Find where the given text appears and provide that cell's center as [x, y] coordinate. 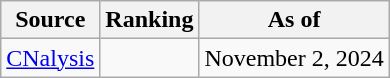
Ranking [150, 20]
As of [294, 20]
November 2, 2024 [294, 58]
CNalysis [50, 58]
Source [50, 20]
